Scan for the cell matching the given text and deliver its [x, y] coordinate at center. 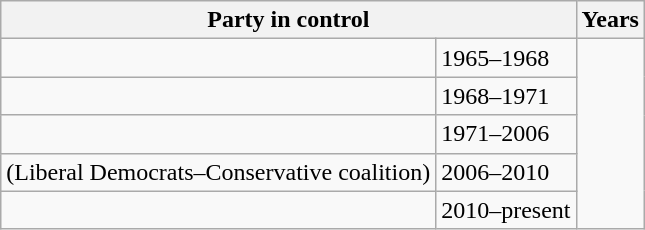
Years [610, 20]
2006–2010 [506, 172]
2010–present [506, 210]
Party in control [288, 20]
1971–2006 [506, 134]
(Liberal Democrats–Conservative coalition) [218, 172]
1965–1968 [506, 58]
1968–1971 [506, 96]
